Determine the [X, Y] coordinate at the center of the cell enclosing the given text.  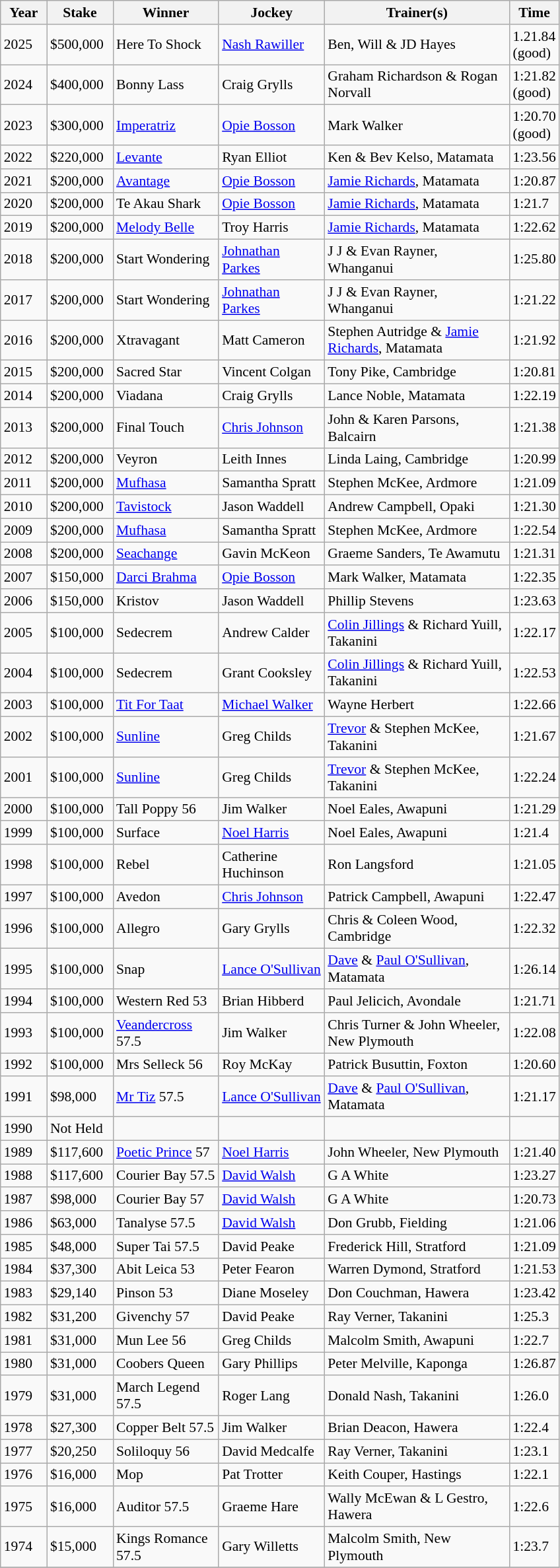
1984 [24, 1270]
Mun Lee 56 [166, 1340]
Gary Grylls [271, 928]
2017 [24, 300]
Coobers Queen [166, 1364]
$20,250 [80, 1451]
1998 [24, 865]
Warren Dymond, Stratford [417, 1270]
Wally McEwan & L Gestro, Hawera [417, 1507]
2016 [24, 341]
Patrick Campbell, Awapuni [417, 897]
Pat Trotter [271, 1475]
$63,000 [80, 1223]
Nash Rawiller [271, 45]
Surface [166, 833]
Tanalyse 57.5 [166, 1223]
$27,300 [80, 1428]
Sacred Star [166, 372]
1:22.1 [534, 1475]
Gary Willetts [271, 1548]
1:23.1 [534, 1451]
Catherine Huchinson [271, 865]
1986 [24, 1223]
1997 [24, 897]
Tit For Taat [166, 705]
1:22.08 [534, 1033]
Stake [80, 13]
1:21.30 [534, 507]
Ken & Bev Kelso, Matamata [417, 157]
1:21.06 [534, 1223]
1:20.81 [534, 372]
Allegro [166, 928]
Linda Laing, Cambridge [417, 460]
Final Touch [166, 428]
Diane Moseley [271, 1293]
Xtravagant [166, 341]
1975 [24, 1507]
Viadana [166, 396]
Gavin McKeon [271, 554]
Chris Turner & John Wheeler, New Plymouth [417, 1033]
Bonny Lass [166, 85]
Mrs Selleck 56 [166, 1065]
2002 [24, 737]
Year [24, 13]
Veandercross 57.5 [166, 1033]
Te Akau Shark [166, 204]
Tall Poppy 56 [166, 809]
1:22.7 [534, 1340]
Mark Walker [417, 125]
1982 [24, 1317]
1:23.63 [534, 601]
1:21.7 [534, 204]
Here To Shock [166, 45]
$31,200 [80, 1317]
1974 [24, 1548]
Frederick Hill, Stratford [417, 1246]
2004 [24, 673]
1976 [24, 1475]
Trainer(s) [417, 13]
2005 [24, 632]
1:23.7 [534, 1548]
1:23.56 [534, 157]
2014 [24, 396]
Brian Deacon, Hawera [417, 1428]
Imperatriz [166, 125]
Not Held [80, 1129]
2011 [24, 483]
Stephen Autridge & Jamie Richards, Matamata [417, 341]
1:26.0 [534, 1396]
1996 [24, 928]
2010 [24, 507]
$15,000 [80, 1548]
1:23.27 [534, 1176]
Copper Belt 57.5 [166, 1428]
2006 [24, 601]
1:21.92 [534, 341]
1:22.6 [534, 1507]
1:20.60 [534, 1065]
Andrew Calder [271, 632]
1:21.17 [534, 1097]
1:21.4 [534, 833]
Auditor 57.5 [166, 1507]
1990 [24, 1129]
Chris & Coleen Wood, Cambridge [417, 928]
1:22.24 [534, 778]
2001 [24, 778]
2012 [24, 460]
1:22.19 [534, 396]
1:25.80 [534, 260]
Roger Lang [271, 1396]
Melody Belle [166, 228]
Leith Innes [271, 460]
Andrew Campbell, Opaki [417, 507]
1:26.14 [534, 969]
Donald Nash, Takanini [417, 1396]
Wayne Herbert [417, 705]
$400,000 [80, 85]
Graeme Sanders, Te Awamutu [417, 554]
2020 [24, 204]
Vincent Colgan [271, 372]
Givenchy 57 [166, 1317]
Don Couchman, Hawera [417, 1293]
1989 [24, 1152]
2021 [24, 181]
1:21.38 [534, 428]
Mr Tiz 57.5 [166, 1097]
1:21.53 [534, 1270]
John Wheeler, New Plymouth [417, 1152]
David Medcalfe [271, 1451]
2022 [24, 157]
Malcolm Smith, New Plymouth [417, 1548]
1980 [24, 1364]
1.21.84 (good) [534, 45]
Michael Walker [271, 705]
1:21.29 [534, 809]
Gary Phillips [271, 1364]
Ron Langsford [417, 865]
2009 [24, 530]
1:21.67 [534, 737]
1985 [24, 1246]
1978 [24, 1428]
Kristov [166, 601]
Courier Bay 57.5 [166, 1176]
Lance Noble, Matamata [417, 396]
1:20.87 [534, 181]
2024 [24, 85]
Malcolm Smith, Awapuni [417, 1340]
Levante [166, 157]
2019 [24, 228]
Winner [166, 13]
1:21.82 (good) [534, 85]
1:26.87 [534, 1364]
Tavistock [166, 507]
1:20.70 (good) [534, 125]
1:20.99 [534, 460]
Ben, Will & JD Hayes [417, 45]
1:23.42 [534, 1293]
2008 [24, 554]
1:21.22 [534, 300]
1987 [24, 1200]
1:22.62 [534, 228]
1999 [24, 833]
$29,140 [80, 1293]
Mark Walker, Matamata [417, 578]
1:22.66 [534, 705]
1981 [24, 1340]
Keith Couper, Hastings [417, 1475]
Kings Romance 57.5 [166, 1548]
Rebel [166, 865]
Peter Melville, Kaponga [417, 1364]
1:25.3 [534, 1317]
1994 [24, 1001]
Patrick Busuttin, Foxton [417, 1065]
Snap [166, 969]
$300,000 [80, 125]
Avantage [166, 181]
1:22.54 [534, 530]
2003 [24, 705]
Roy McKay [271, 1065]
1:22.35 [534, 578]
1995 [24, 969]
1:21.31 [534, 554]
Matt Cameron [271, 341]
2023 [24, 125]
March Legend 57.5 [166, 1396]
Don Grubb, Fielding [417, 1223]
Veyron [166, 460]
1993 [24, 1033]
John & Karen Parsons, Balcairn [417, 428]
1991 [24, 1097]
$37,300 [80, 1270]
1979 [24, 1396]
Pinson 53 [166, 1293]
Avedon [166, 897]
Grant Cooksley [271, 673]
1:20.73 [534, 1200]
Troy Harris [271, 228]
1:22.32 [534, 928]
2018 [24, 260]
Courier Bay 57 [166, 1200]
$48,000 [80, 1246]
Poetic Prince 57 [166, 1152]
Tony Pike, Cambridge [417, 372]
1:21.05 [534, 865]
Darci Brahma [166, 578]
Jockey [271, 13]
Ryan Elliot [271, 157]
Phillip Stevens [417, 601]
Soliloquy 56 [166, 1451]
Seachange [166, 554]
$500,000 [80, 45]
Graeme Hare [271, 1507]
1:21.71 [534, 1001]
Time [534, 13]
Graham Richardson & Rogan Norvall [417, 85]
1:22.47 [534, 897]
1983 [24, 1293]
2007 [24, 578]
1977 [24, 1451]
Peter Fearon [271, 1270]
1:22.53 [534, 673]
2025 [24, 45]
Super Tai 57.5 [166, 1246]
1:21.40 [534, 1152]
Western Red 53 [166, 1001]
1:22.4 [534, 1428]
$220,000 [80, 157]
Paul Jelicich, Avondale [417, 1001]
1:22.17 [534, 632]
2013 [24, 428]
Abit Leica 53 [166, 1270]
1988 [24, 1176]
Brian Hibberd [271, 1001]
2000 [24, 809]
1992 [24, 1065]
2015 [24, 372]
Mop [166, 1475]
